Search for the cell housing the specified text and yield its [x, y] center coordinate. 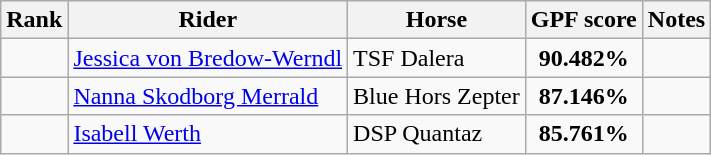
Notes [676, 20]
Rank [34, 20]
90.482% [584, 58]
85.761% [584, 134]
TSF Dalera [437, 58]
87.146% [584, 96]
Jessica von Bredow-Werndl [208, 58]
Nanna Skodborg Merrald [208, 96]
GPF score [584, 20]
Rider [208, 20]
Blue Hors Zepter [437, 96]
DSP Quantaz [437, 134]
Isabell Werth [208, 134]
Horse [437, 20]
